Detect which cell encompasses the target text, then output its [X, Y] center coordinate. 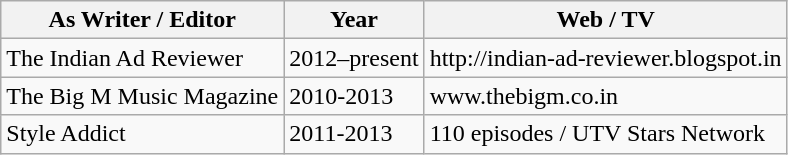
Style Addict [142, 134]
2010-2013 [354, 96]
The Indian Ad Reviewer [142, 58]
2011-2013 [354, 134]
110 episodes / UTV Stars Network [606, 134]
www.thebigm.co.in [606, 96]
As Writer / Editor [142, 20]
The Big M Music Magazine [142, 96]
Web / TV [606, 20]
2012–present [354, 58]
http://indian-ad-reviewer.blogspot.in [606, 58]
Year [354, 20]
